Provide the [X, Y] coordinate of the cell's center where the given text is located.  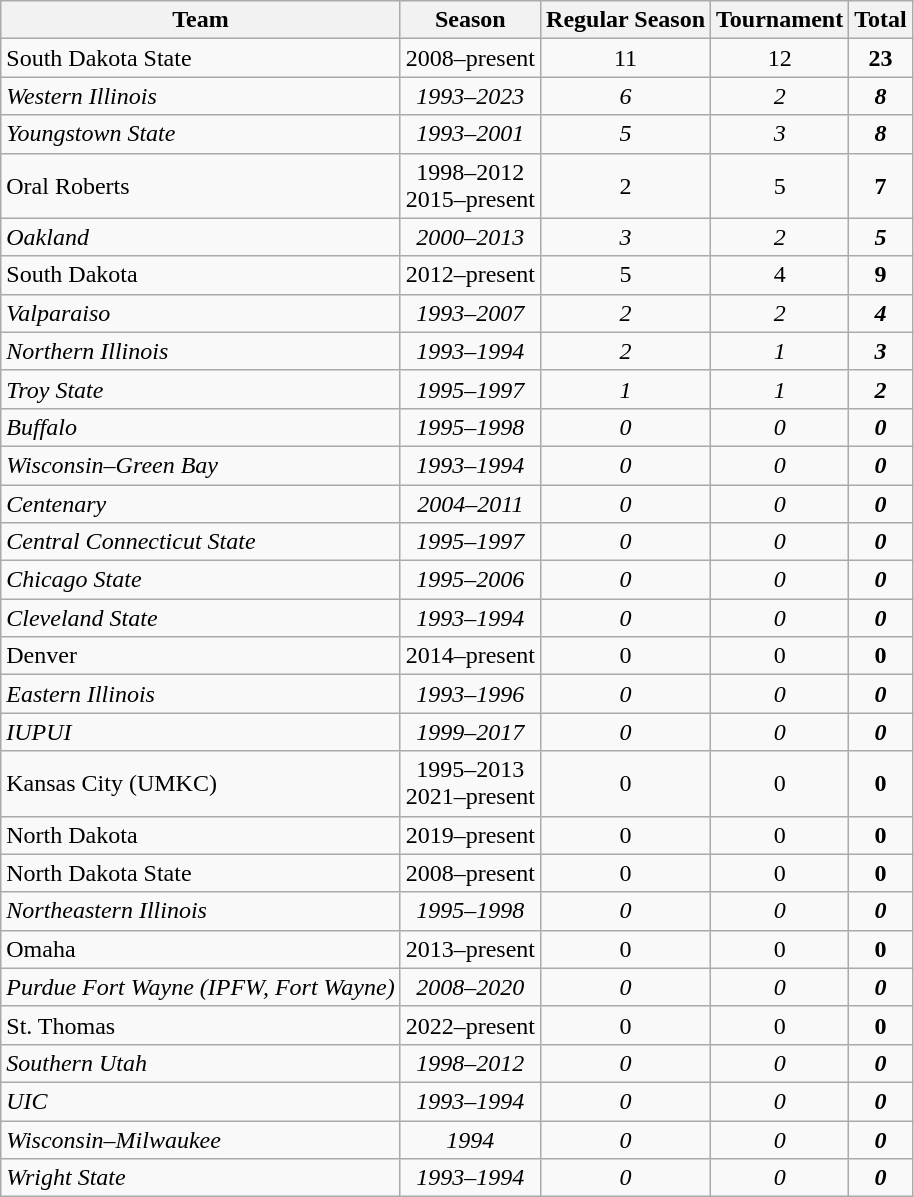
Purdue Fort Wayne (IPFW, Fort Wayne) [200, 987]
Southern Utah [200, 1063]
Cleveland State [200, 618]
11 [626, 58]
Centenary [200, 503]
2013–present [470, 949]
Tournament [780, 20]
9 [881, 275]
Buffalo [200, 427]
St. Thomas [200, 1025]
7 [881, 186]
2008–2020 [470, 987]
1993–2023 [470, 96]
2022–present [470, 1025]
2000–2013 [470, 237]
Western Illinois [200, 96]
1999–2017 [470, 732]
1998–2012 [470, 1063]
Chicago State [200, 580]
6 [626, 96]
North Dakota [200, 835]
1995–20132021–present [470, 784]
Omaha [200, 949]
Denver [200, 656]
Central Connecticut State [200, 542]
Oakland [200, 237]
Northern Illinois [200, 351]
Wright State [200, 1178]
Valparaiso [200, 313]
South Dakota [200, 275]
Wisconsin–Milwaukee [200, 1139]
Eastern Illinois [200, 694]
1993–1996 [470, 694]
Total [881, 20]
UIC [200, 1101]
Northeastern Illinois [200, 911]
1993–2001 [470, 134]
12 [780, 58]
South Dakota State [200, 58]
2019–present [470, 835]
1995–2006 [470, 580]
Wisconsin–Green Bay [200, 465]
Regular Season [626, 20]
Troy State [200, 389]
2004–2011 [470, 503]
Oral Roberts [200, 186]
1994 [470, 1139]
23 [881, 58]
IUPUI [200, 732]
Team [200, 20]
1998–20122015–present [470, 186]
1993–2007 [470, 313]
Youngstown State [200, 134]
Season [470, 20]
Kansas City (UMKC) [200, 784]
2012–present [470, 275]
2014–present [470, 656]
North Dakota State [200, 873]
